Determine the (x, y) coordinate at the center of the cell enclosing the given text.  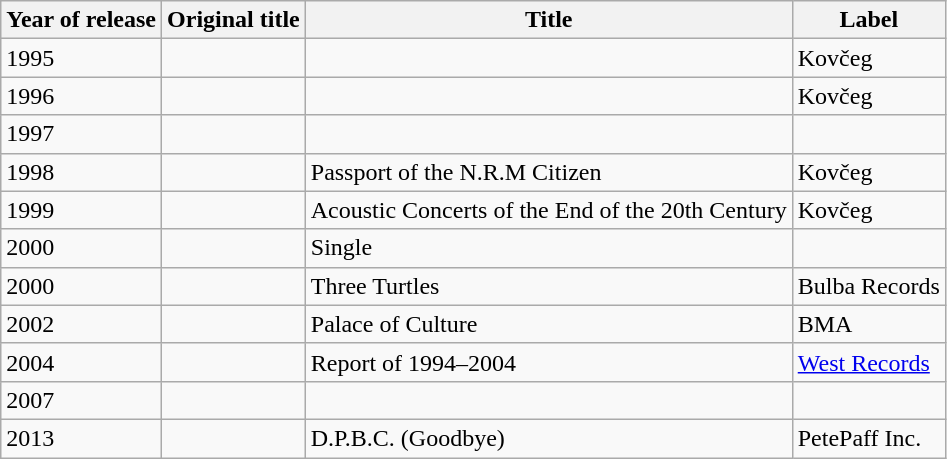
Acoustic Concerts of the End of the 20th Century (548, 210)
1999 (82, 210)
PetePaff Inc. (868, 438)
2007 (82, 400)
West Records (868, 362)
Three Turtles (548, 286)
Year of release (82, 20)
Palace of Culture (548, 324)
Report of 1994–2004 (548, 362)
Bulba Records (868, 286)
D.P.B.C. (Goodbye) (548, 438)
1996 (82, 96)
BMA (868, 324)
2004 (82, 362)
2002 (82, 324)
Passport of the N.R.M Citizen (548, 172)
Original title (234, 20)
Title (548, 20)
1995 (82, 58)
2013 (82, 438)
Single (548, 248)
1997 (82, 134)
1998 (82, 172)
Label (868, 20)
